Capture the cell that displays the provided text and extract its [X, Y] central coordinate. 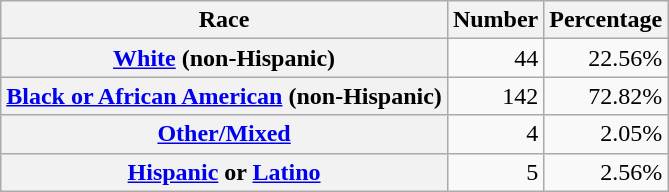
44 [495, 58]
Number [495, 20]
2.05% [606, 134]
White (non-Hispanic) [224, 58]
4 [495, 134]
2.56% [606, 172]
Percentage [606, 20]
22.56% [606, 58]
Race [224, 20]
72.82% [606, 96]
5 [495, 172]
Black or African American (non-Hispanic) [224, 96]
142 [495, 96]
Other/Mixed [224, 134]
Hispanic or Latino [224, 172]
